Identify which cell holds the provided text, then report its (X, Y) central coordinate. 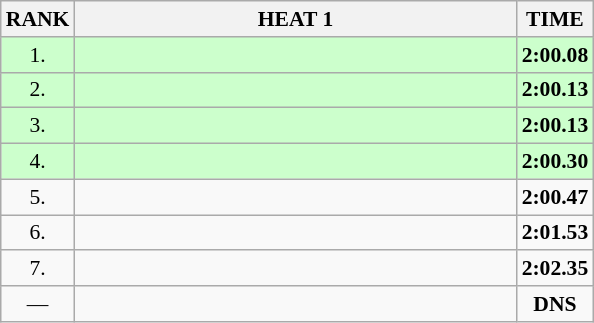
2:00.08 (556, 55)
HEAT 1 (295, 19)
3. (38, 126)
1. (38, 55)
— (38, 304)
2:02.35 (556, 269)
5. (38, 197)
2. (38, 90)
RANK (38, 19)
6. (38, 233)
7. (38, 269)
2:00.47 (556, 197)
TIME (556, 19)
DNS (556, 304)
2:01.53 (556, 233)
2:00.30 (556, 162)
4. (38, 162)
